For the text-containing cell, return its midpoint in [X, Y] coordinate format. 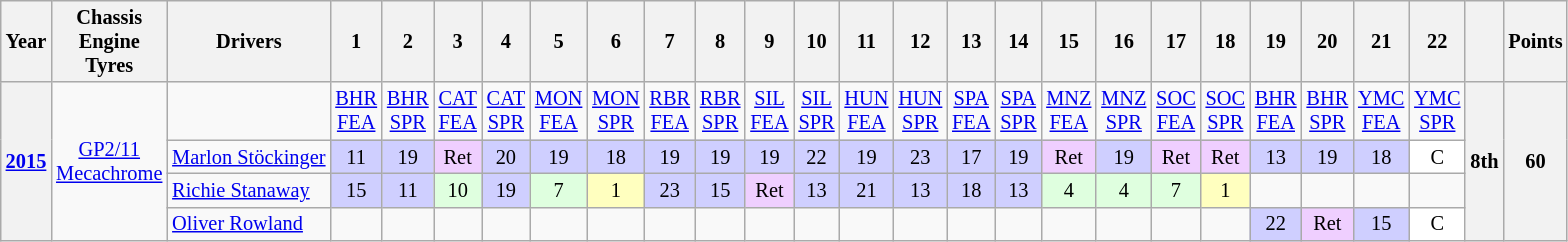
Year [26, 41]
SILFEA [769, 111]
SILSPR [817, 111]
CATFEA [458, 111]
MNZFEA [1068, 111]
RBRSPR [720, 111]
Richie Stanaway [248, 190]
YMCFEA [1381, 111]
HUNFEA [867, 111]
6 [616, 41]
RBRFEA [669, 111]
60 [1535, 162]
2 [408, 41]
MONFEA [558, 111]
SOCSPR [1226, 111]
8 [720, 41]
Points [1535, 41]
SPASPR [1018, 111]
ChassisEngineTyres [109, 41]
16 [1124, 41]
CATSPR [506, 111]
GP2/11Mecachrome [109, 162]
SOCFEA [1176, 111]
Marlon Stöckinger [248, 157]
MNZSPR [1124, 111]
8th [1484, 162]
5 [558, 41]
SPAFEA [971, 111]
YMCSPR [1437, 111]
2015 [26, 162]
12 [920, 41]
MONSPR [616, 111]
Drivers [248, 41]
3 [458, 41]
9 [769, 41]
14 [1018, 41]
HUNSPR [920, 111]
Oliver Rowland [248, 224]
